Capture the cell that displays the provided text and extract its [x, y] central coordinate. 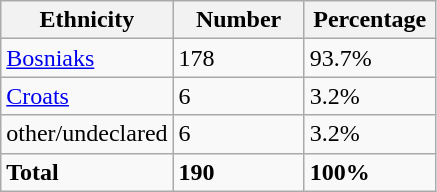
178 [238, 58]
Bosniaks [87, 58]
Percentage [370, 20]
Total [87, 172]
93.7% [370, 58]
Croats [87, 96]
100% [370, 172]
other/undeclared [87, 134]
190 [238, 172]
Ethnicity [87, 20]
Number [238, 20]
